Output the (x, y) coordinate of the center of the cell containing the given text.  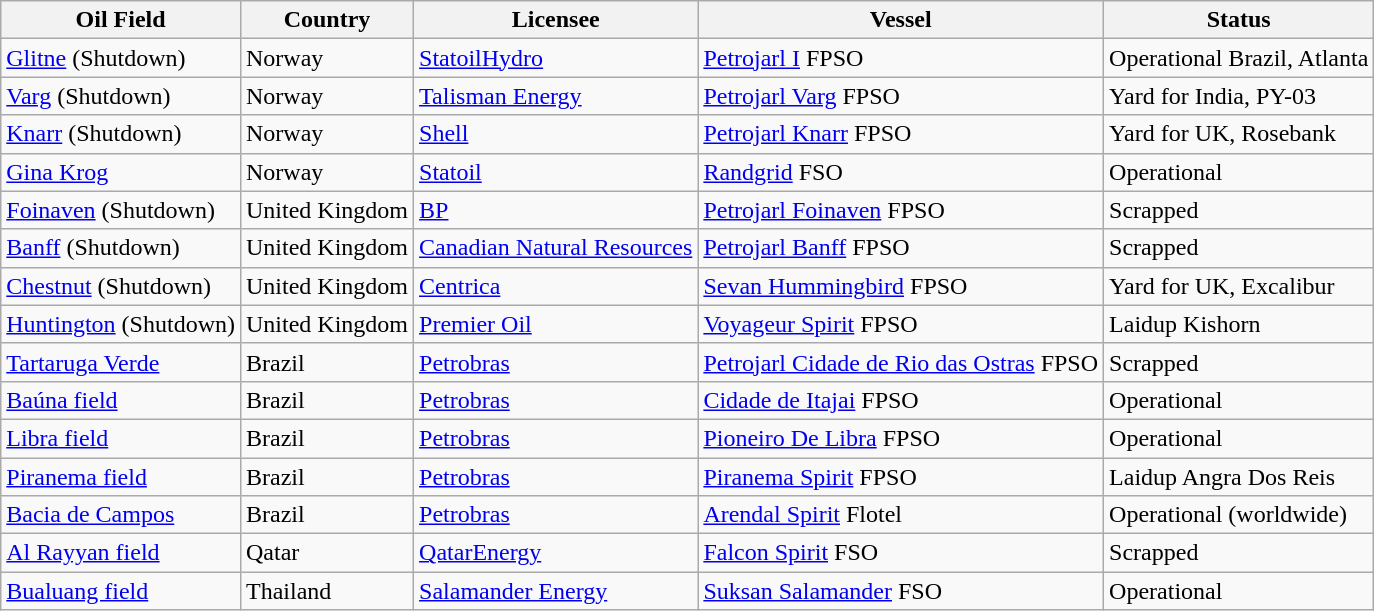
Talisman Energy (556, 96)
StatoilHydro (556, 58)
Salamander Energy (556, 591)
Foinaven (Shutdown) (121, 210)
Bualuang field (121, 591)
Tartaruga Verde (121, 362)
Huntington (Shutdown) (121, 324)
Petrojarl Banff FPSO (901, 248)
Laidup Kishorn (1239, 324)
Qatar (326, 553)
Petrojarl Knarr FPSO (901, 134)
Petrojarl I FPSO (901, 58)
Baúna field (121, 400)
Licensee (556, 20)
Arendal Spirit Flotel (901, 515)
QatarEnergy (556, 553)
Status (1239, 20)
Chestnut (Shutdown) (121, 286)
Petrojarl Varg FPSO (901, 96)
Suksan Salamander FSO (901, 591)
Gina Krog (121, 172)
Knarr (Shutdown) (121, 134)
Piranema Spirit FPSO (901, 477)
Yard for UK, Rosebank (1239, 134)
Petrojarl Cidade de Rio das Ostras FPSO (901, 362)
Laidup Angra Dos Reis (1239, 477)
Randgrid FSO (901, 172)
Pioneiro De Libra FPSO (901, 438)
Varg (Shutdown) (121, 96)
Piranema field (121, 477)
Oil Field (121, 20)
Yard for India, PY-03 (1239, 96)
Vessel (901, 20)
Canadian Natural Resources (556, 248)
Operational Brazil, Atlanta (1239, 58)
Yard for UK, Excalibur (1239, 286)
Libra field (121, 438)
Thailand (326, 591)
Operational (worldwide) (1239, 515)
Statoil (556, 172)
Glitne (Shutdown) (121, 58)
Bacia de Campos (121, 515)
Sevan Hummingbird FPSO (901, 286)
Premier Oil (556, 324)
Centrica (556, 286)
Country (326, 20)
Al Rayyan field (121, 553)
Petrojarl Foinaven FPSO (901, 210)
Cidade de Itajai FPSO (901, 400)
Voyageur Spirit FPSO (901, 324)
BP (556, 210)
Falcon Spirit FSO (901, 553)
Banff (Shutdown) (121, 248)
Shell (556, 134)
